Extract the [x, y] coordinate from the center of the cell holding the provided text.  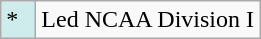
* [18, 20]
Led NCAA Division I [148, 20]
